Locate the cell with the specified text and output its [x, y] center coordinate. 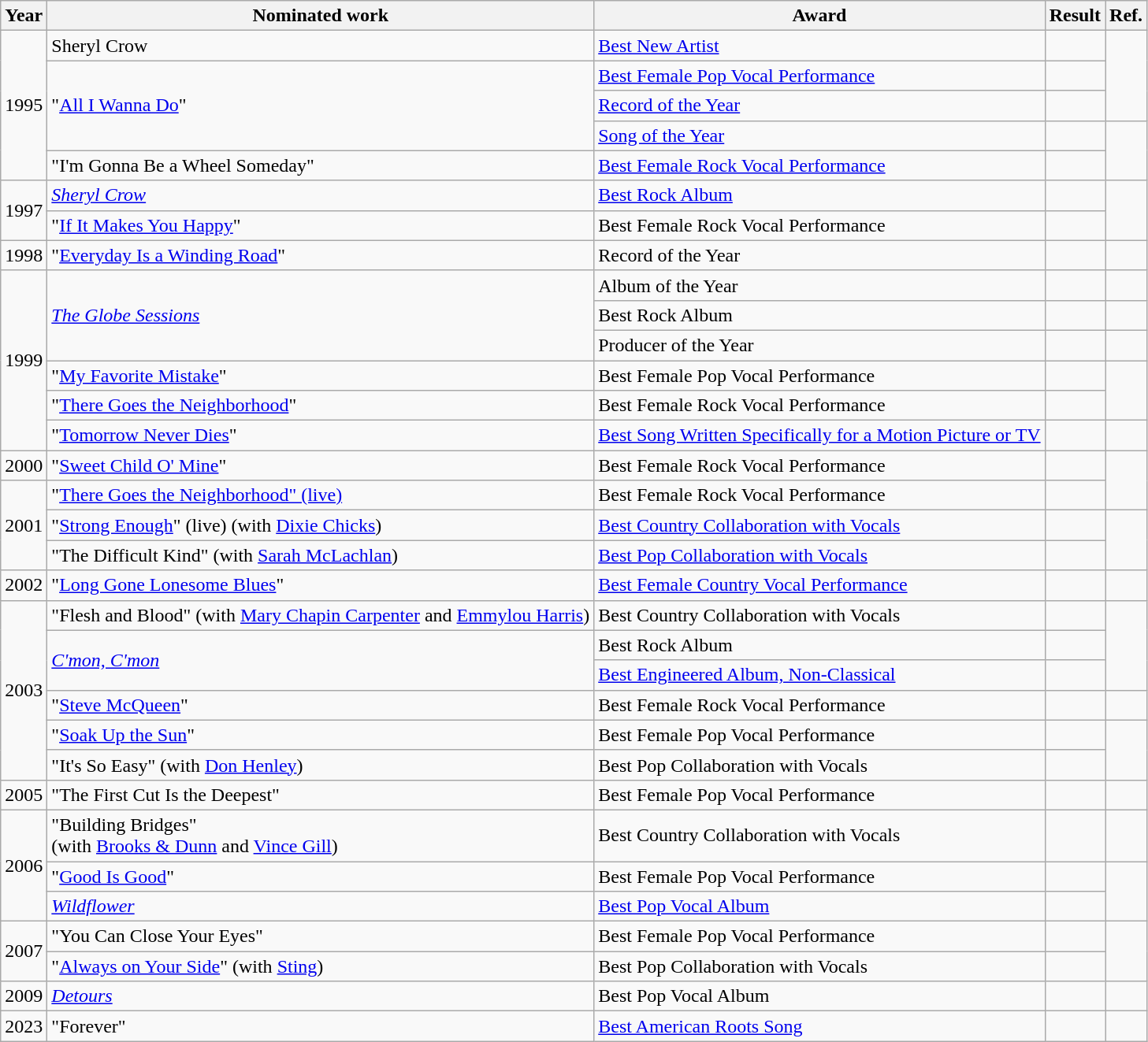
Result [1075, 16]
2003 [24, 690]
"Steve McQueen" [321, 705]
Award [819, 16]
"You Can Close Your Eyes" [321, 936]
"Strong Enough" (live) (with Dixie Chicks) [321, 525]
Album of the Year [819, 285]
1995 [24, 106]
2000 [24, 465]
Producer of the Year [819, 345]
Best Song Written Specifically for a Motion Picture or TV [819, 436]
"Good Is Good" [321, 877]
2006 [24, 865]
Detours [321, 996]
2023 [24, 1026]
"There Goes the Neighborhood" (live) [321, 495]
"My Favorite Mistake" [321, 376]
Ref. [1127, 16]
1998 [24, 255]
"It's So Easy" (with Don Henley) [321, 765]
1999 [24, 360]
"Always on Your Side" (with Sting) [321, 966]
Song of the Year [819, 135]
C'mon, C'mon [321, 660]
1997 [24, 210]
2001 [24, 525]
2009 [24, 996]
Best Female Country Vocal Performance [819, 585]
"Tomorrow Never Dies" [321, 436]
"Forever" [321, 1026]
"There Goes the Neighborhood" [321, 406]
"All I Wanna Do" [321, 106]
"If It Makes You Happy" [321, 225]
Best New Artist [819, 46]
"Sweet Child O' Mine" [321, 465]
Year [24, 16]
2007 [24, 951]
"The First Cut Is the Deepest" [321, 795]
Nominated work [321, 16]
2002 [24, 585]
Best Engineered Album, Non-Classical [819, 675]
"I'm Gonna Be a Wheel Someday" [321, 165]
"The Difficult Kind" (with Sarah McLachlan) [321, 555]
"Everyday Is a Winding Road" [321, 255]
"Flesh and Blood" (with Mary Chapin Carpenter and Emmylou Harris) [321, 615]
The Globe Sessions [321, 315]
2005 [24, 795]
Best American Roots Song [819, 1026]
"Building Bridges"(with Brooks & Dunn and Vince Gill) [321, 835]
"Soak Up the Sun" [321, 735]
Wildflower [321, 907]
"Long Gone Lonesome Blues" [321, 585]
